Detect which cell encompasses the target text, then output its (x, y) center coordinate. 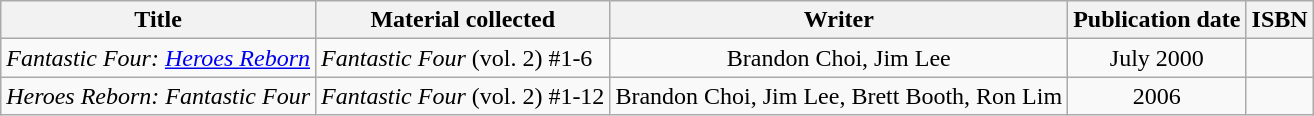
Material collected (463, 20)
2006 (1157, 96)
Brandon Choi, Jim Lee (839, 58)
Publication date (1157, 20)
Fantastic Four: Heroes Reborn (158, 58)
Fantastic Four (vol. 2) #1-12 (463, 96)
July 2000 (1157, 58)
Heroes Reborn: Fantastic Four (158, 96)
Writer (839, 20)
ISBN (1280, 20)
Fantastic Four (vol. 2) #1-6 (463, 58)
Brandon Choi, Jim Lee, Brett Booth, Ron Lim (839, 96)
Title (158, 20)
